Provide the (x, y) coordinate of the cell's center where the given text is located.  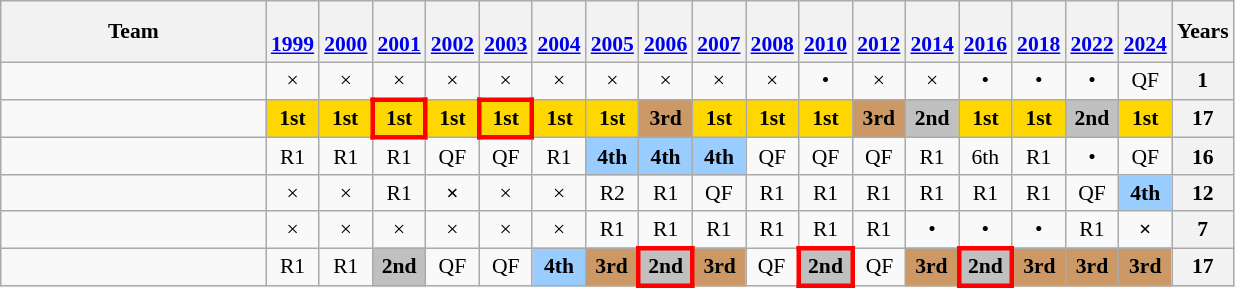
2001 (398, 32)
7 (1203, 230)
2012 (878, 32)
2014 (932, 32)
1999 (292, 32)
6th (986, 156)
2003 (506, 32)
1 (1203, 80)
2024 (1146, 32)
2018 (1038, 32)
2005 (612, 32)
2007 (718, 32)
2008 (772, 32)
R2 (612, 193)
2002 (452, 32)
2006 (666, 32)
12 (1203, 193)
2000 (346, 32)
2016 (986, 32)
Years (1203, 32)
2004 (558, 32)
2010 (826, 32)
16 (1203, 156)
Team (134, 32)
2022 (1092, 32)
